Search for the cell housing the specified text and yield its [x, y] center coordinate. 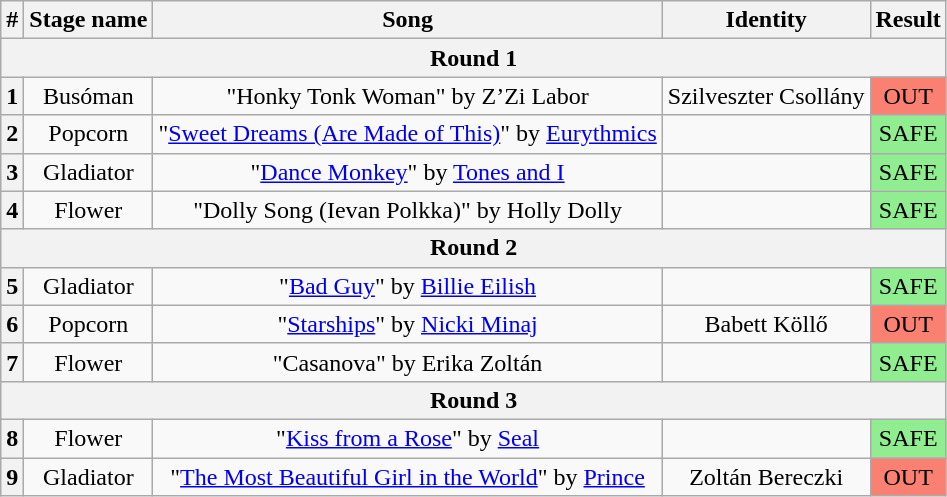
"Kiss from a Rose" by Seal [408, 438]
2 [12, 134]
Song [408, 20]
Busóman [88, 96]
"Starships" by Nicki Minaj [408, 324]
6 [12, 324]
Szilveszter Csollány [766, 96]
5 [12, 286]
Babett Köllő [766, 324]
Round 1 [474, 58]
Zoltán Bereczki [766, 477]
"Honky Tonk Woman" by Z’Zi Labor [408, 96]
# [12, 20]
Stage name [88, 20]
"Casanova" by Erika Zoltán [408, 362]
"Dance Monkey" by Tones and I [408, 172]
Round 2 [474, 248]
4 [12, 210]
"Sweet Dreams (Are Made of This)" by Eurythmics [408, 134]
Identity [766, 20]
"The Most Beautiful Girl in the World" by Prince [408, 477]
9 [12, 477]
8 [12, 438]
"Dolly Song (Ievan Polkka)" by Holly Dolly [408, 210]
7 [12, 362]
Result [908, 20]
Round 3 [474, 400]
3 [12, 172]
"Bad Guy" by Billie Eilish [408, 286]
1 [12, 96]
